Pinpoint the cell where the given text exists, returning its [X, Y] midpoint coordinate. 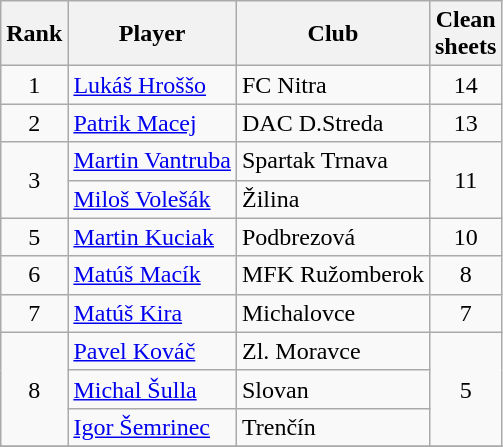
Martin Vantruba [152, 161]
Spartak Trnava [332, 161]
Club [332, 34]
Matúš Kira [152, 313]
DAC D.Streda [332, 123]
Michalovce [332, 313]
MFK Ružomberok [332, 275]
2 [34, 123]
Lukáš Hroššo [152, 85]
Trenčín [332, 427]
10 [465, 237]
Zl. Moravce [332, 351]
1 [34, 85]
Igor Šemrinec [152, 427]
FC Nitra [332, 85]
Player [152, 34]
3 [34, 180]
Pavel Kováč [152, 351]
Žilina [332, 199]
Patrik Macej [152, 123]
Slovan [332, 389]
Matúš Macík [152, 275]
14 [465, 85]
6 [34, 275]
Miloš Volešák [152, 199]
Clean sheets [465, 34]
Martin Kuciak [152, 237]
Rank [34, 34]
11 [465, 180]
Podbrezová [332, 237]
Michal Šulla [152, 389]
13 [465, 123]
